Return the [X, Y] coordinate for the center point of the cell that contains the specified text.  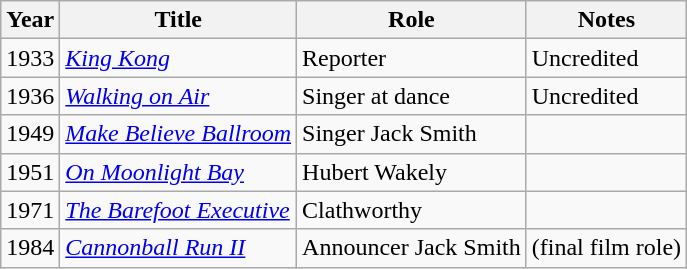
Singer Jack Smith [412, 134]
On Moonlight Bay [178, 172]
Clathworthy [412, 210]
1984 [30, 248]
1971 [30, 210]
Hubert Wakely [412, 172]
1951 [30, 172]
Notes [606, 20]
King Kong [178, 58]
The Barefoot Executive [178, 210]
Walking on Air [178, 96]
Make Believe Ballroom [178, 134]
1949 [30, 134]
1933 [30, 58]
Role [412, 20]
Reporter [412, 58]
Singer at dance [412, 96]
Cannonball Run II [178, 248]
Title [178, 20]
Announcer Jack Smith [412, 248]
1936 [30, 96]
(final film role) [606, 248]
Year [30, 20]
